Provide the (X, Y) coordinate of the cell's center where the given text is located.  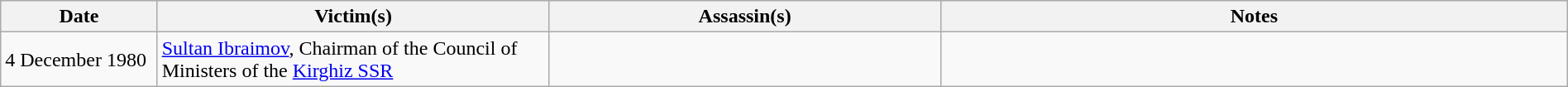
Assassin(s) (745, 17)
Notes (1254, 17)
4 December 1980 (79, 60)
Victim(s) (353, 17)
Sultan Ibraimov, Chairman of the Council of Ministers of the Kirghiz SSR (353, 60)
Date (79, 17)
